Pinpoint the cell where the given text exists, returning its (X, Y) midpoint coordinate. 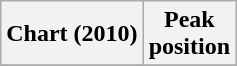
Chart (2010) (72, 34)
Peakposition (189, 34)
